Determine the [x, y] coordinate at the center of the cell enclosing the given text.  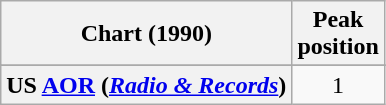
Peakposition [338, 34]
US AOR (Radio & Records) [146, 85]
Chart (1990) [146, 34]
1 [338, 85]
